Return [X, Y] of the center of cell containing provided text 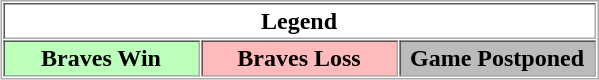
Braves Win [101, 58]
Game Postponed [497, 58]
Legend [299, 21]
Braves Loss [299, 58]
